Detect which cell encompasses the target text, then output its (X, Y) center coordinate. 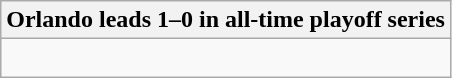
Orlando leads 1–0 in all-time playoff series (226, 20)
